Detect which cell encompasses the target text, then output its [X, Y] center coordinate. 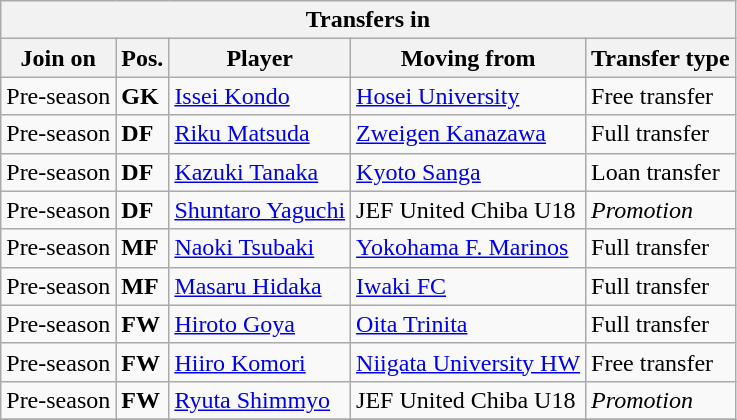
Ryuta Shimmyo [260, 400]
Issei Kondo [260, 96]
Masaru Hidaka [260, 286]
Transfer type [660, 58]
Kazuki Tanaka [260, 172]
Yokohama F. Marinos [468, 248]
Niigata University HW [468, 362]
Oita Trinita [468, 324]
Hiroto Goya [260, 324]
Zweigen Kanazawa [468, 134]
Kyoto Sanga [468, 172]
Transfers in [368, 20]
Iwaki FC [468, 286]
Moving from [468, 58]
Join on [58, 58]
Player [260, 58]
Pos. [142, 58]
Shuntaro Yaguchi [260, 210]
Hosei University [468, 96]
Naoki Tsubaki [260, 248]
Loan transfer [660, 172]
GK [142, 96]
Hiiro Komori [260, 362]
Riku Matsuda [260, 134]
